Find where the given text appears and provide that cell's center as [X, Y] coordinate. 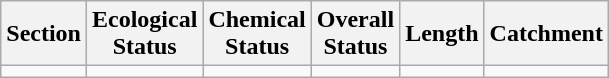
Length [442, 34]
OverallStatus [355, 34]
Section [44, 34]
EcologicalStatus [144, 34]
Catchment [546, 34]
ChemicalStatus [257, 34]
